Find where the given text appears and provide that cell's center as [X, Y] coordinate. 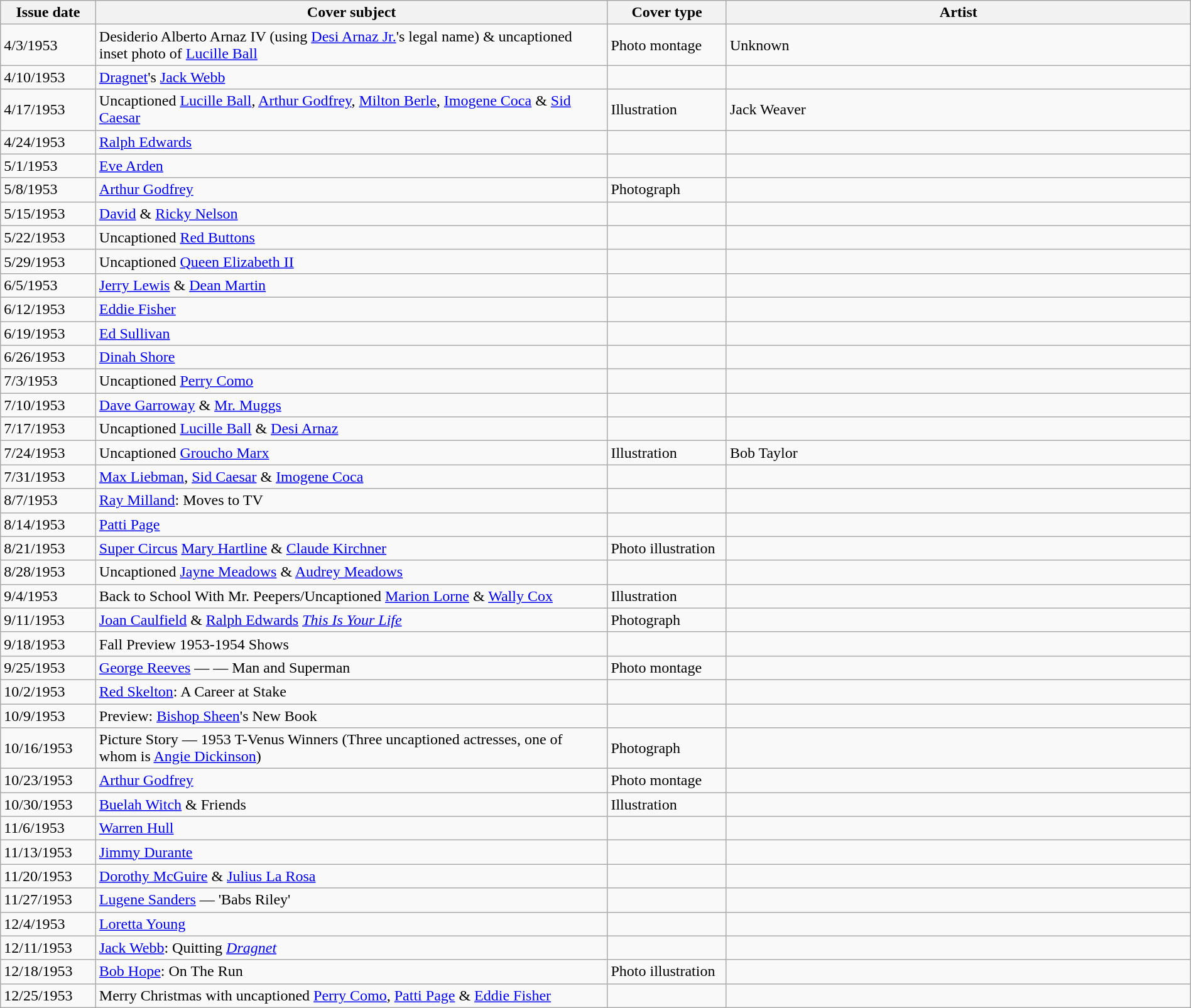
7/17/1953 [48, 429]
9/4/1953 [48, 596]
10/23/1953 [48, 781]
Jack Weaver [959, 109]
6/5/1953 [48, 285]
George Reeves — — Man and Superman [352, 668]
12/4/1953 [48, 924]
Super Circus Mary Hartline & Claude Kirchner [352, 548]
Uncaptioned Groucho Marx [352, 453]
Bob Hope: On The Run [352, 972]
4/10/1953 [48, 77]
Max Liebman, Sid Caesar & Imogene Coca [352, 477]
10/9/1953 [48, 715]
Ed Sullivan [352, 333]
10/16/1953 [48, 749]
Jimmy Durante [352, 852]
Bob Taylor [959, 453]
Uncaptioned Jayne Meadows & Audrey Meadows [352, 572]
8/7/1953 [48, 501]
Lugene Sanders — 'Babs Riley' [352, 900]
Jack Webb: Quitting Dragnet [352, 948]
5/15/1953 [48, 214]
11/13/1953 [48, 852]
Dave Garroway & Mr. Muggs [352, 405]
Back to School With Mr. Peepers/Uncaptioned Marion Lorne & Wally Cox [352, 596]
5/22/1953 [48, 237]
7/31/1953 [48, 477]
11/20/1953 [48, 876]
7/24/1953 [48, 453]
Jerry Lewis & Dean Martin [352, 285]
9/25/1953 [48, 668]
Uncaptioned Queen Elizabeth II [352, 261]
Eddie Fisher [352, 309]
Preview: Bishop Sheen's New Book [352, 715]
6/26/1953 [48, 357]
9/11/1953 [48, 620]
Unknown [959, 45]
Desiderio Alberto Arnaz IV (using Desi Arnaz Jr.'s legal name) & uncaptioned inset photo of Lucille Ball [352, 45]
8/21/1953 [48, 548]
Artist [959, 13]
Ray Milland: Moves to TV [352, 501]
Loretta Young [352, 924]
4/24/1953 [48, 142]
5/8/1953 [48, 190]
Patti Page [352, 524]
8/14/1953 [48, 524]
4/17/1953 [48, 109]
6/12/1953 [48, 309]
Uncaptioned Red Buttons [352, 237]
6/19/1953 [48, 333]
7/10/1953 [48, 405]
Issue date [48, 13]
Uncaptioned Lucille Ball & Desi Arnaz [352, 429]
12/18/1953 [48, 972]
Red Skelton: A Career at Stake [352, 691]
Uncaptioned Lucille Ball, Arthur Godfrey, Milton Berle, Imogene Coca & Sid Caesar [352, 109]
Cover subject [352, 13]
7/3/1953 [48, 381]
Eve Arden [352, 166]
David & Ricky Nelson [352, 214]
Buelah Witch & Friends [352, 805]
8/28/1953 [48, 572]
Joan Caulfield & Ralph Edwards This Is Your Life [352, 620]
Ralph Edwards [352, 142]
Merry Christmas with uncaptioned Perry Como, Patti Page & Eddie Fisher [352, 995]
Picture Story — 1953 T-Venus Winners (Three uncaptioned actresses, one of whom is Angie Dickinson) [352, 749]
Dinah Shore [352, 357]
9/18/1953 [48, 644]
5/29/1953 [48, 261]
Uncaptioned Perry Como [352, 381]
11/27/1953 [48, 900]
Dragnet's Jack Webb [352, 77]
11/6/1953 [48, 828]
10/2/1953 [48, 691]
5/1/1953 [48, 166]
Fall Preview 1953-1954 Shows [352, 644]
4/3/1953 [48, 45]
Dorothy McGuire & Julius La Rosa [352, 876]
Warren Hull [352, 828]
12/25/1953 [48, 995]
Cover type [667, 13]
12/11/1953 [48, 948]
10/30/1953 [48, 805]
